Determine the (X, Y) coordinate at the center of the cell enclosing the given text.  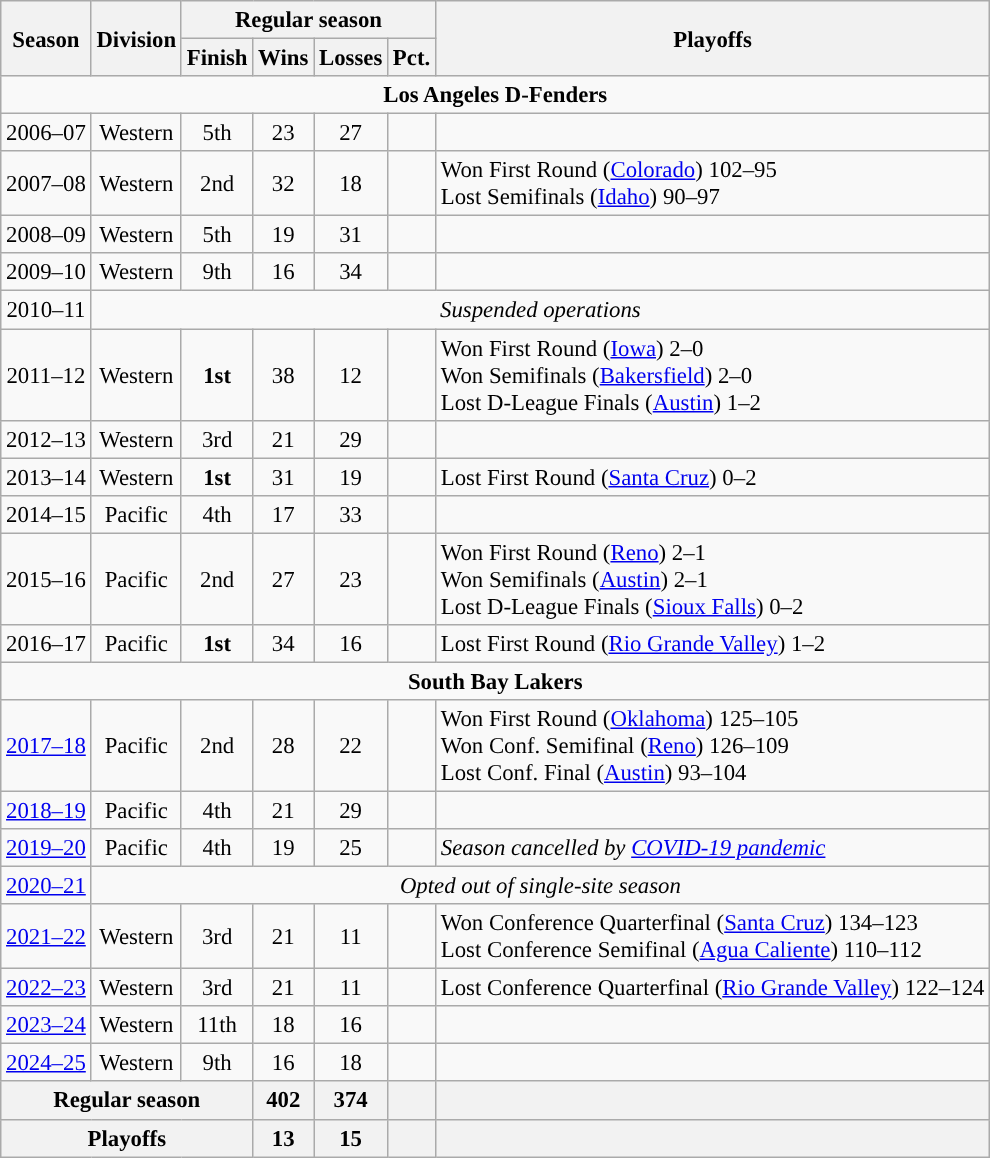
2009–10 (46, 273)
Won First Round (Iowa) 2–0Won Semifinals (Bakersfield) 2–0Lost D-League Finals (Austin) 1–2 (712, 375)
2016–17 (46, 644)
Wins (284, 58)
2017–18 (46, 746)
Lost First Round (Rio Grande Valley) 1–2 (712, 644)
2019–20 (46, 848)
12 (351, 375)
33 (351, 514)
2022–23 (46, 988)
Los Angeles D-Fenders (496, 95)
2015–16 (46, 579)
Season cancelled by COVID-19 pandemic (712, 848)
22 (351, 746)
2008–09 (46, 235)
2007–08 (46, 184)
13 (284, 1138)
17 (284, 514)
2014–15 (46, 514)
2011–12 (46, 375)
402 (284, 1101)
15 (351, 1138)
38 (284, 375)
Won First Round (Reno) 2–1Won Semifinals (Austin) 2–1Lost D-League Finals (Sioux Falls) 0–2 (712, 579)
Losses (351, 58)
2013–14 (46, 477)
2024–25 (46, 1063)
374 (351, 1101)
2021–22 (46, 936)
Won First Round (Colorado) 102–95 Lost Semifinals (Idaho) 90–97 (712, 184)
Won Conference Quarterfinal (Santa Cruz) 134–123Lost Conference Semifinal (Agua Caliente) 110–112 (712, 936)
Won First Round (Oklahoma) 125–105Won Conf. Semifinal (Reno) 126–109Lost Conf. Final (Austin) 93–104 (712, 746)
2006–07 (46, 133)
Season (46, 38)
2020–21 (46, 886)
Suspended operations (540, 310)
28 (284, 746)
Finish (216, 58)
Division (136, 38)
2012–13 (46, 439)
25 (351, 848)
11th (216, 1025)
Lost First Round (Santa Cruz) 0–2 (712, 477)
2023–24 (46, 1025)
32 (284, 184)
Lost Conference Quarterfinal (Rio Grande Valley) 122–124 (712, 988)
Pct. (412, 58)
Opted out of single-site season (540, 886)
2018–19 (46, 810)
South Bay Lakers (496, 681)
2010–11 (46, 310)
